Extract the (X, Y) coordinate from the center of the cell holding the provided text.  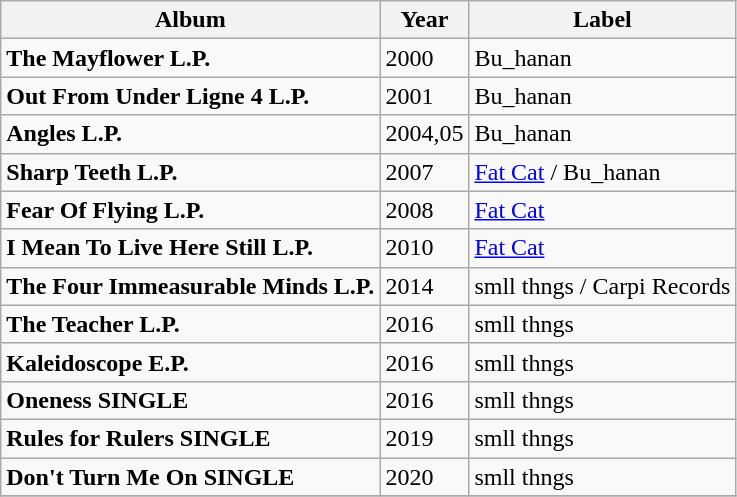
Out From Under Ligne 4 L.P. (190, 96)
Rules for Rulers SINGLE (190, 438)
Album (190, 20)
smll thngs / Carpi Records (602, 286)
2001 (424, 96)
I Mean To Live Here Still L.P. (190, 248)
Oneness SINGLE (190, 400)
2000 (424, 58)
Angles L.P. (190, 134)
2010 (424, 248)
Year (424, 20)
Label (602, 20)
The Teacher L.P. (190, 324)
Don't Turn Me On SINGLE (190, 477)
2014 (424, 286)
Kaleidoscope E.P. (190, 362)
Fear Of Flying L.P. (190, 210)
Sharp Teeth L.P. (190, 172)
2019 (424, 438)
2007 (424, 172)
The Four Immeasurable Minds L.P. (190, 286)
Fat Cat / Bu_hanan (602, 172)
2020 (424, 477)
2008 (424, 210)
The Mayflower L.P. (190, 58)
2004,05 (424, 134)
